Provide the (x, y) coordinate of the cell's center where the given text is located.  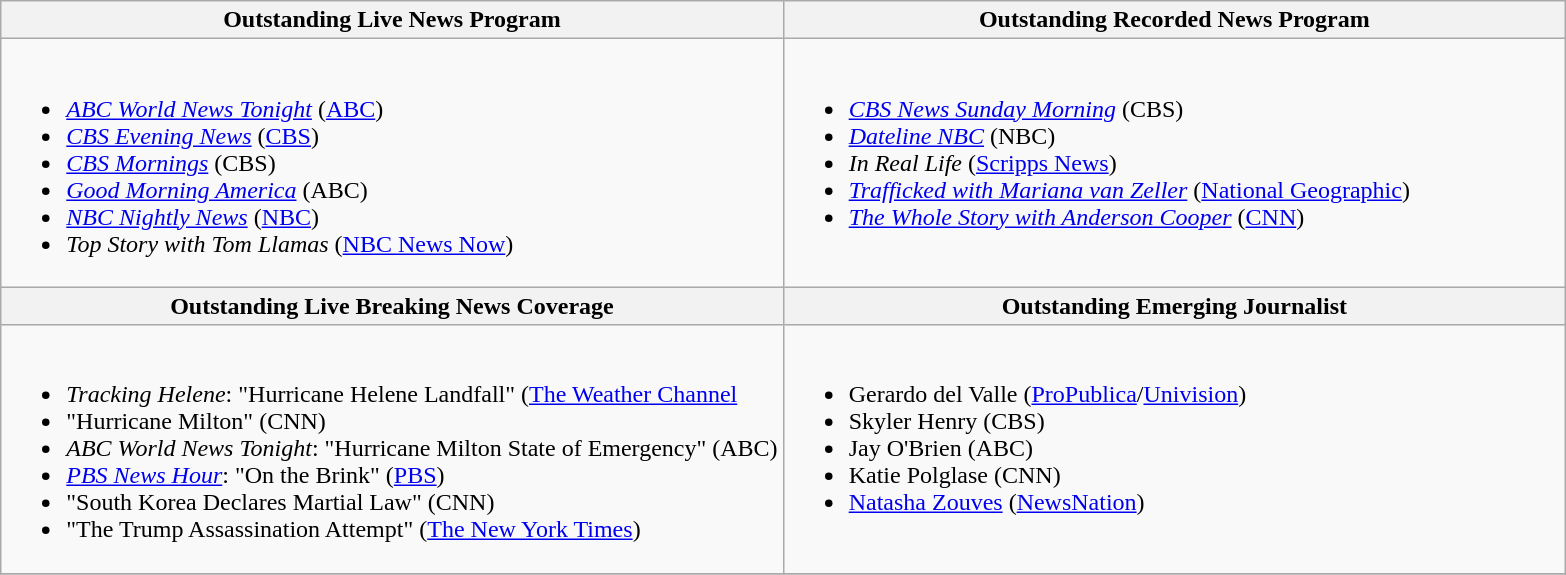
Outstanding Live News Program (392, 20)
Outstanding Live Breaking News Coverage (392, 306)
Outstanding Emerging Journalist (1174, 306)
Outstanding Recorded News Program (1174, 20)
Gerardo del Valle (ProPublica/Univision)Skyler Henry (CBS)Jay O'Brien (ABC)Katie Polglase (CNN)Natasha Zouves (NewsNation) (1174, 449)
